Capture the cell that displays the provided text and extract its (X, Y) central coordinate. 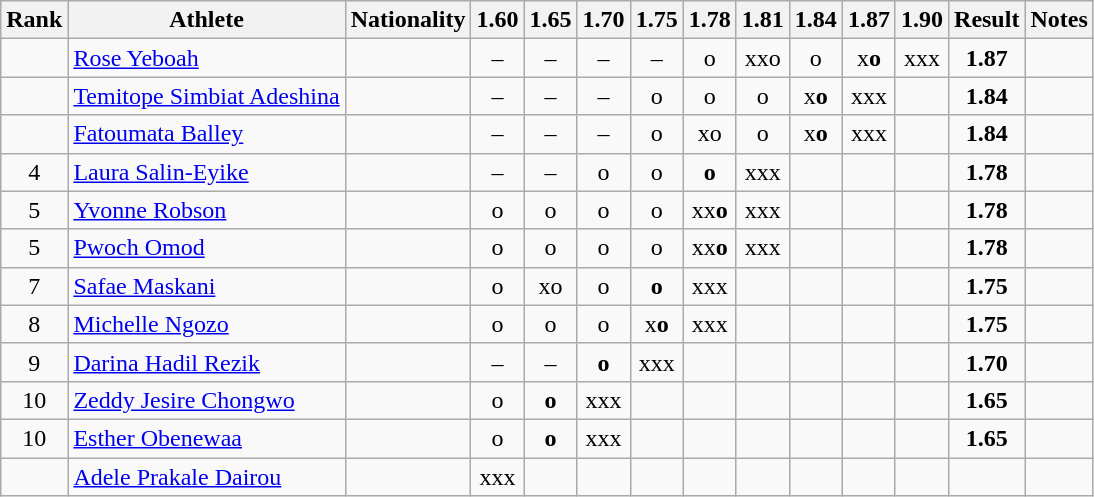
Fatoumata Balley (206, 134)
Rank (34, 20)
Rose Yeboah (206, 58)
Esther Obenewaa (206, 438)
Athlete (206, 20)
Temitope Simbiat Adeshina (206, 96)
8 (34, 324)
1.90 (922, 20)
Laura Salin-Eyike (206, 172)
7 (34, 286)
Result (987, 20)
1.60 (498, 20)
Michelle Ngozo (206, 324)
Safae Maskani (206, 286)
Adele Prakale Dairou (206, 477)
Nationality (408, 20)
Pwoch Omod (206, 248)
Darina Hadil Rezik (206, 362)
Yvonne Robson (206, 210)
4 (34, 172)
1.81 (762, 20)
9 (34, 362)
Notes (1059, 20)
Zeddy Jesire Chongwo (206, 400)
